Output the (x, y) coordinate of the center of the cell containing the given text.  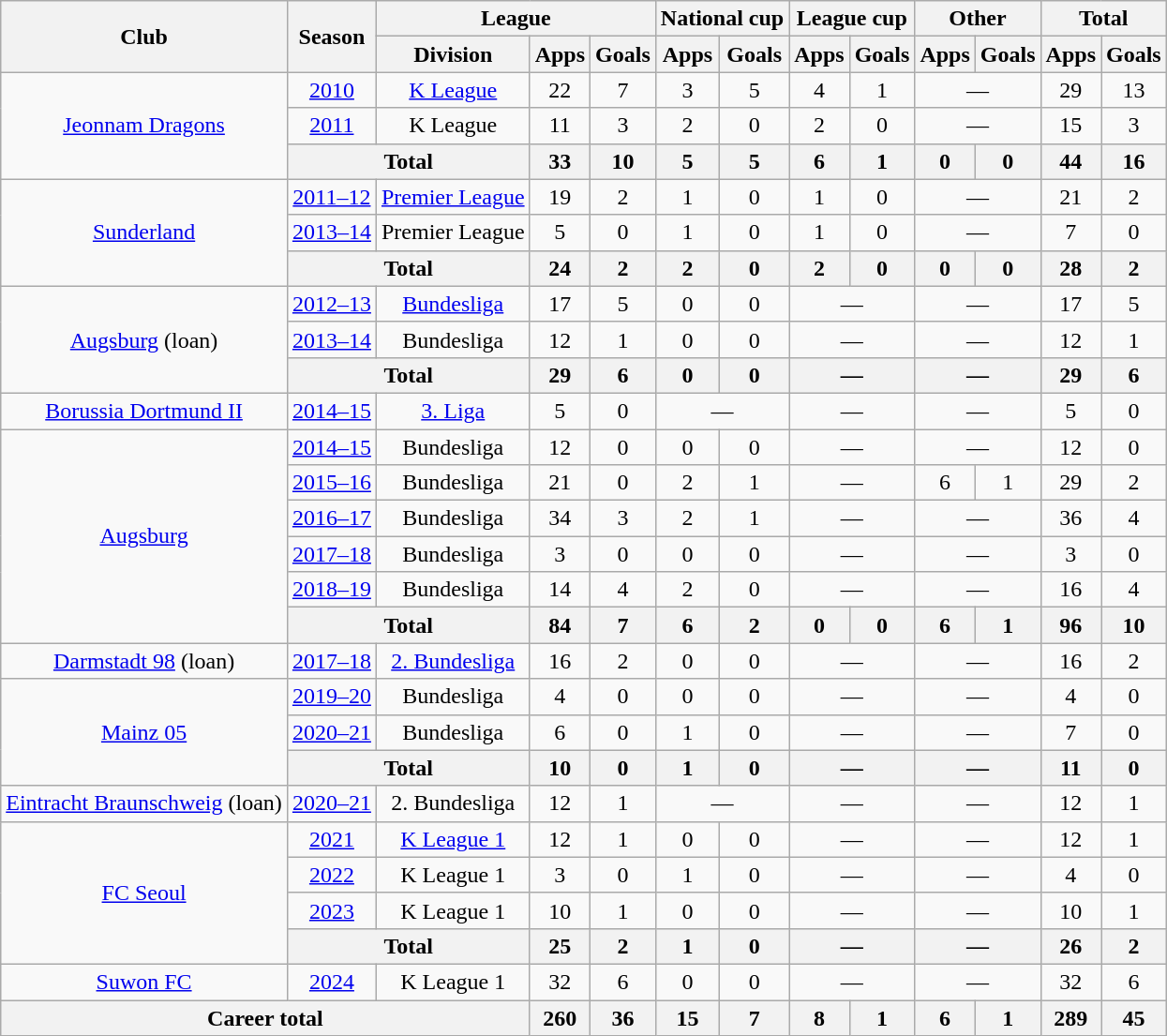
2021 (332, 839)
Augsburg (loan) (144, 339)
Jeonnam Dragons (144, 126)
2015–16 (332, 483)
Club (144, 37)
45 (1133, 1017)
44 (1070, 161)
2022 (332, 875)
14 (560, 590)
Darmstadt 98 (loan) (144, 661)
34 (560, 518)
96 (1070, 625)
Augsburg (144, 536)
2024 (332, 982)
289 (1070, 1017)
National cup (722, 19)
Eintracht Braunschweig (loan) (144, 803)
2012–13 (332, 304)
Borussia Dortmund II (144, 411)
2016–17 (332, 518)
33 (560, 161)
3. Liga (453, 411)
24 (560, 268)
26 (1070, 946)
Career total (265, 1017)
2023 (332, 910)
Sunderland (144, 233)
2018–19 (332, 590)
League (516, 19)
2011–12 (332, 197)
260 (560, 1017)
22 (560, 90)
2011 (332, 126)
Division (453, 54)
84 (560, 625)
League cup (852, 19)
2010 (332, 90)
13 (1133, 90)
Suwon FC (144, 982)
25 (560, 946)
Mainz 05 (144, 732)
8 (819, 1017)
19 (560, 197)
Other (978, 19)
28 (1070, 268)
2019–20 (332, 697)
Season (332, 37)
FC Seoul (144, 893)
